Pinpoint the cell where the given text exists, returning its (X, Y) midpoint coordinate. 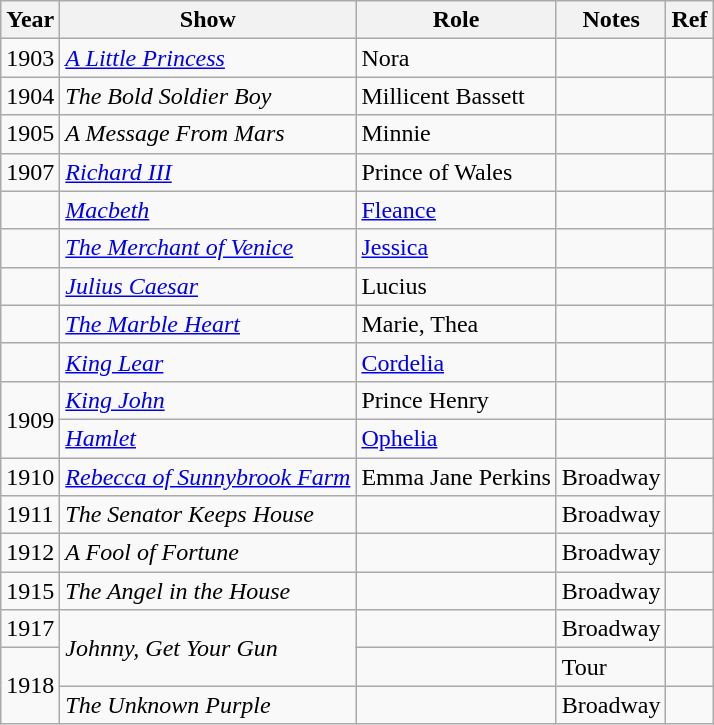
The Senator Keeps House (208, 515)
1904 (30, 96)
1915 (30, 591)
1909 (30, 419)
Lucius (456, 286)
Prince Henry (456, 400)
The Marble Heart (208, 324)
Richard III (208, 172)
Fleance (456, 210)
The Merchant of Venice (208, 248)
Tour (611, 667)
Nora (456, 58)
Julius Caesar (208, 286)
A Message From Mars (208, 134)
Macbeth (208, 210)
King John (208, 400)
Marie, Thea (456, 324)
King Lear (208, 362)
Ref (690, 20)
Notes (611, 20)
Show (208, 20)
1918 (30, 686)
1910 (30, 477)
Minnie (456, 134)
Jessica (456, 248)
A Fool of Fortune (208, 553)
1911 (30, 515)
Hamlet (208, 438)
1905 (30, 134)
The Bold Soldier Boy (208, 96)
Rebecca of Sunnybrook Farm (208, 477)
1917 (30, 629)
1912 (30, 553)
Year (30, 20)
Emma Jane Perkins (456, 477)
A Little Princess (208, 58)
1903 (30, 58)
Role (456, 20)
Ophelia (456, 438)
Millicent Bassett (456, 96)
The Unknown Purple (208, 705)
Johnny, Get Your Gun (208, 648)
Prince of Wales (456, 172)
The Angel in the House (208, 591)
Cordelia (456, 362)
1907 (30, 172)
